Determine the [X, Y] coordinate at the center of the cell enclosing the given text.  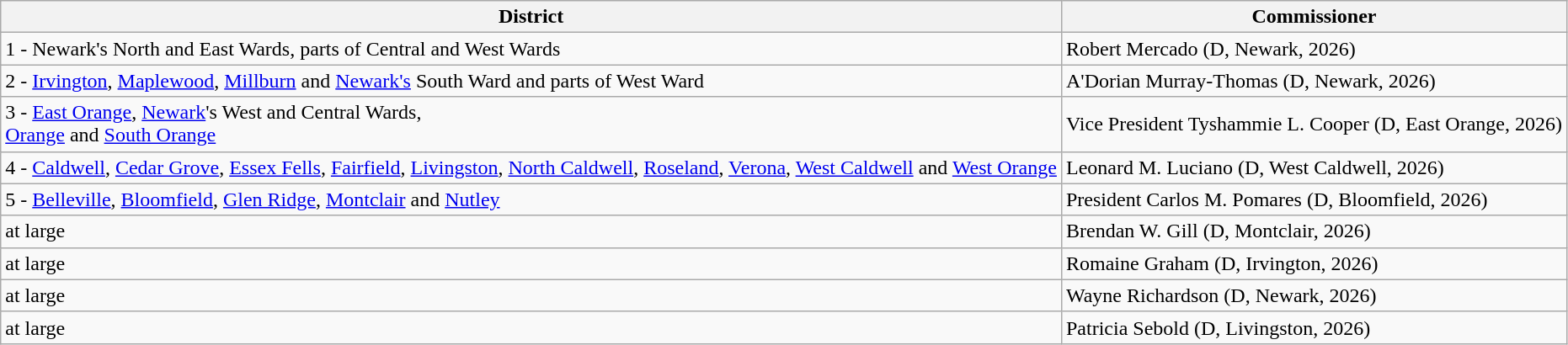
Brendan W. Gill (D, Montclair, 2026) [1314, 231]
A'Dorian Murray-Thomas (D, Newark, 2026) [1314, 81]
2 - Irvington, Maplewood, Millburn and Newark's South Ward and parts of West Ward [531, 81]
Wayne Richardson (D, Newark, 2026) [1314, 295]
5 - Belleville, Bloomfield, Glen Ridge, Montclair and Nutley [531, 199]
Leonard M. Luciano (D, West Caldwell, 2026) [1314, 167]
4 - Caldwell, Cedar Grove, Essex Fells, Fairfield, Livingston, North Caldwell, Roseland, Verona, West Caldwell and West Orange [531, 167]
Robert Mercado (D, Newark, 2026) [1314, 49]
President Carlos M. Pomares (D, Bloomfield, 2026) [1314, 199]
3 - East Orange, Newark's West and Central Wards, Orange and South Orange [531, 125]
Commissioner [1314, 17]
1 - Newark's North and East Wards, parts of Central and West Wards [531, 49]
Patricia Sebold (D, Livingston, 2026) [1314, 327]
Romaine Graham (D, Irvington, 2026) [1314, 263]
District [531, 17]
Vice President Tyshammie L. Cooper (D, East Orange, 2026) [1314, 125]
